Identify which cell holds the provided text, then report its (X, Y) central coordinate. 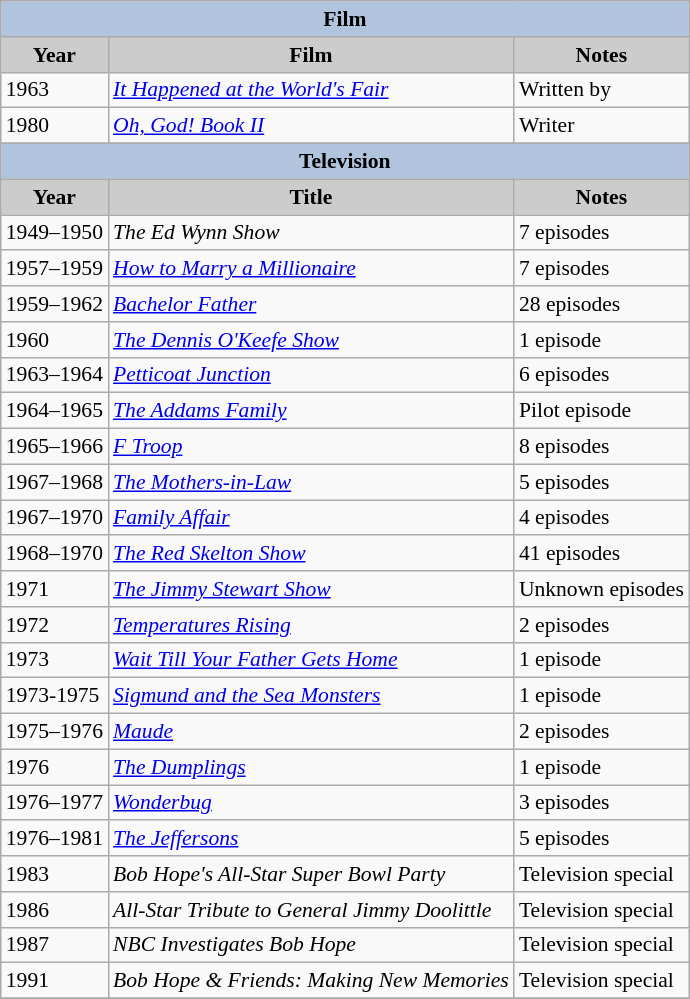
The Jimmy Stewart Show (311, 589)
1967–1970 (54, 518)
Television (345, 162)
1967–1968 (54, 482)
1960 (54, 340)
Unknown episodes (602, 589)
The Dennis O'Keefe Show (311, 340)
1980 (54, 126)
The Jeffersons (311, 839)
1968–1970 (54, 554)
Title (311, 197)
1957–1959 (54, 269)
1976–1977 (54, 803)
It Happened at the World's Fair (311, 90)
1983 (54, 874)
Oh, God! Book II (311, 126)
Bob Hope & Friends: Making New Memories (311, 981)
1987 (54, 945)
Maude (311, 732)
The Dumplings (311, 767)
Wait Till Your Father Gets Home (311, 660)
1963–1964 (54, 375)
1976 (54, 767)
Wonderbug (311, 803)
The Mothers-in-Law (311, 482)
F Troop (311, 447)
Sigmund and the Sea Monsters (311, 696)
1973-1975 (54, 696)
Writer (602, 126)
1971 (54, 589)
4 episodes (602, 518)
1959–1962 (54, 304)
1965–1966 (54, 447)
1972 (54, 625)
Bob Hope's All-Star Super Bowl Party (311, 874)
The Addams Family (311, 411)
The Ed Wynn Show (311, 233)
1976–1981 (54, 839)
All-Star Tribute to General Jimmy Doolittle (311, 910)
1991 (54, 981)
Pilot episode (602, 411)
1975–1976 (54, 732)
The Red Skelton Show (311, 554)
Petticoat Junction (311, 375)
1964–1965 (54, 411)
1949–1950 (54, 233)
Bachelor Father (311, 304)
8 episodes (602, 447)
How to Marry a Millionaire (311, 269)
1986 (54, 910)
Temperatures Rising (311, 625)
3 episodes (602, 803)
1963 (54, 90)
28 episodes (602, 304)
Family Affair (311, 518)
Written by (602, 90)
1973 (54, 660)
6 episodes (602, 375)
NBC Investigates Bob Hope (311, 945)
41 episodes (602, 554)
